Provide the (X, Y) coordinate of the cell's center where the given text is located.  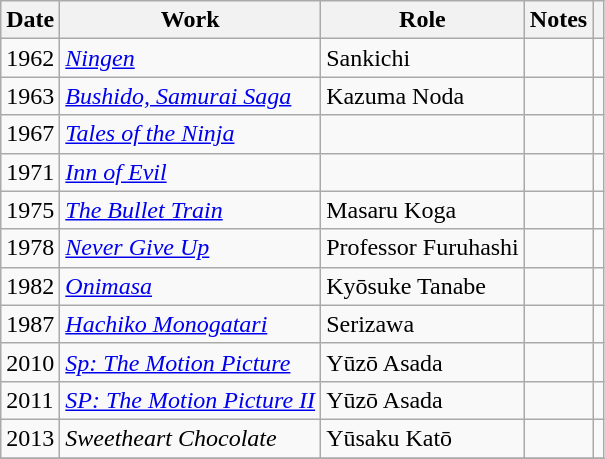
1982 (30, 286)
2013 (30, 438)
Hachiko Monogatari (190, 324)
Onimasa (190, 286)
Sweetheart Chocolate (190, 438)
1962 (30, 58)
Sankichi (423, 58)
Serizawa (423, 324)
Inn of Evil (190, 172)
Tales of the Ninja (190, 134)
The Bullet Train (190, 210)
1987 (30, 324)
Masaru Koga (423, 210)
Date (30, 20)
1971 (30, 172)
2010 (30, 362)
Role (423, 20)
Notes (558, 20)
1975 (30, 210)
Kyōsuke Tanabe (423, 286)
Sp: The Motion Picture (190, 362)
1967 (30, 134)
Ningen (190, 58)
Kazuma Noda (423, 96)
Yūsaku Katō (423, 438)
1978 (30, 248)
SP: The Motion Picture II (190, 400)
1963 (30, 96)
Bushido, Samurai Saga (190, 96)
Work (190, 20)
2011 (30, 400)
Professor Furuhashi (423, 248)
Never Give Up (190, 248)
